Scan for the cell matching the given text and deliver its [x, y] coordinate at center. 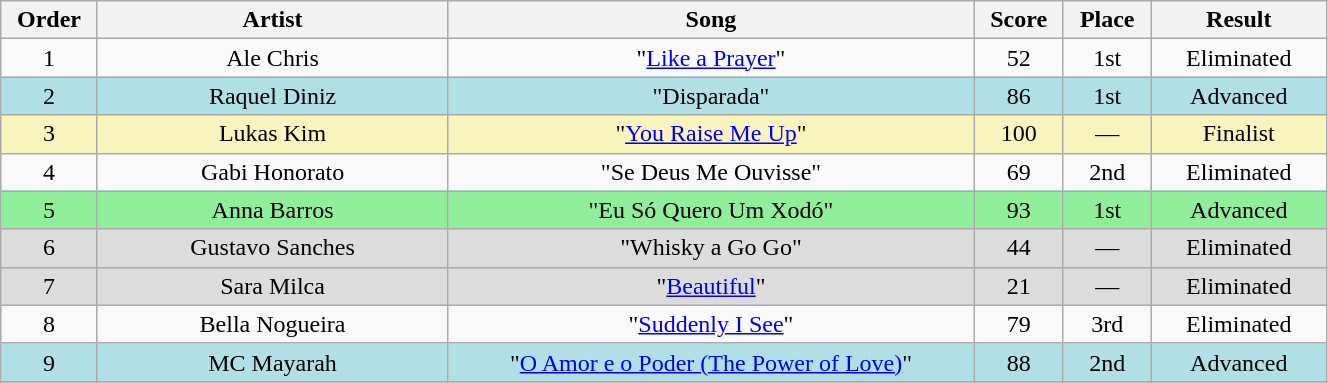
88 [1018, 362]
3 [49, 134]
93 [1018, 210]
69 [1018, 172]
Sara Milca [272, 286]
Finalist [1238, 134]
2 [49, 96]
Place [1107, 20]
"Eu Só Quero Um Xodó" [711, 210]
Lukas Kim [272, 134]
"Like a Prayer" [711, 58]
Gabi Honorato [272, 172]
100 [1018, 134]
44 [1018, 248]
1 [49, 58]
Ale Chris [272, 58]
Raquel Diniz [272, 96]
8 [49, 324]
Anna Barros [272, 210]
86 [1018, 96]
52 [1018, 58]
"Beautiful" [711, 286]
Song [711, 20]
6 [49, 248]
Artist [272, 20]
Score [1018, 20]
3rd [1107, 324]
"Se Deus Me Ouvisse" [711, 172]
Order [49, 20]
"Suddenly I See" [711, 324]
21 [1018, 286]
"O Amor e o Poder (The Power of Love)" [711, 362]
MC Mayarah [272, 362]
"Disparada" [711, 96]
4 [49, 172]
5 [49, 210]
Bella Nogueira [272, 324]
"You Raise Me Up" [711, 134]
79 [1018, 324]
Result [1238, 20]
7 [49, 286]
"Whisky a Go Go" [711, 248]
Gustavo Sanches [272, 248]
9 [49, 362]
